Return (x, y) of the center of cell containing provided text 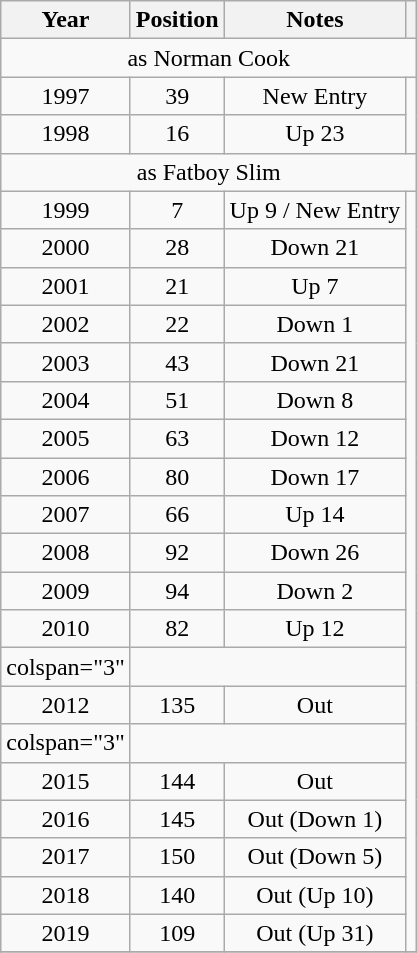
43 (177, 362)
80 (177, 477)
Up 9 / New Entry (315, 210)
150 (177, 857)
7 (177, 210)
92 (177, 553)
16 (177, 134)
2012 (66, 705)
2010 (66, 629)
Out (Down 5) (315, 857)
2005 (66, 438)
145 (177, 819)
Position (177, 20)
2003 (66, 362)
Down 17 (315, 477)
Down 8 (315, 400)
Up 14 (315, 515)
144 (177, 781)
Down 1 (315, 324)
Up 23 (315, 134)
21 (177, 286)
1999 (66, 210)
Down 12 (315, 438)
Notes (315, 20)
Out (Up 10) (315, 895)
2018 (66, 895)
82 (177, 629)
2007 (66, 515)
66 (177, 515)
2006 (66, 477)
140 (177, 895)
Up 12 (315, 629)
1997 (66, 96)
as Fatboy Slim (209, 172)
63 (177, 438)
28 (177, 248)
2002 (66, 324)
22 (177, 324)
1998 (66, 134)
109 (177, 933)
Down 2 (315, 591)
39 (177, 96)
2008 (66, 553)
135 (177, 705)
2019 (66, 933)
Down 26 (315, 553)
2016 (66, 819)
New Entry (315, 96)
as Norman Cook (209, 58)
Up 7 (315, 286)
Year (66, 20)
51 (177, 400)
2009 (66, 591)
2017 (66, 857)
2000 (66, 248)
Out (Up 31) (315, 933)
94 (177, 591)
2015 (66, 781)
2001 (66, 286)
Out (Down 1) (315, 819)
2004 (66, 400)
